Return the [X, Y] coordinate for the center point of the cell that contains the specified text.  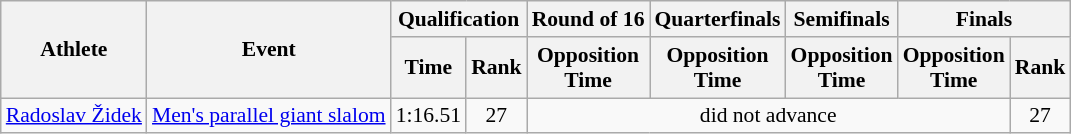
Time [428, 68]
Finals [984, 19]
Men's parallel giant slalom [269, 116]
did not advance [768, 116]
Event [269, 50]
Athlete [74, 50]
Round of 16 [588, 19]
1:16.51 [428, 116]
Quarterfinals [718, 19]
Qualification [459, 19]
Semifinals [842, 19]
Radoslav Židek [74, 116]
